Provide the (x, y) coordinate of the cell's center where the given text is located.  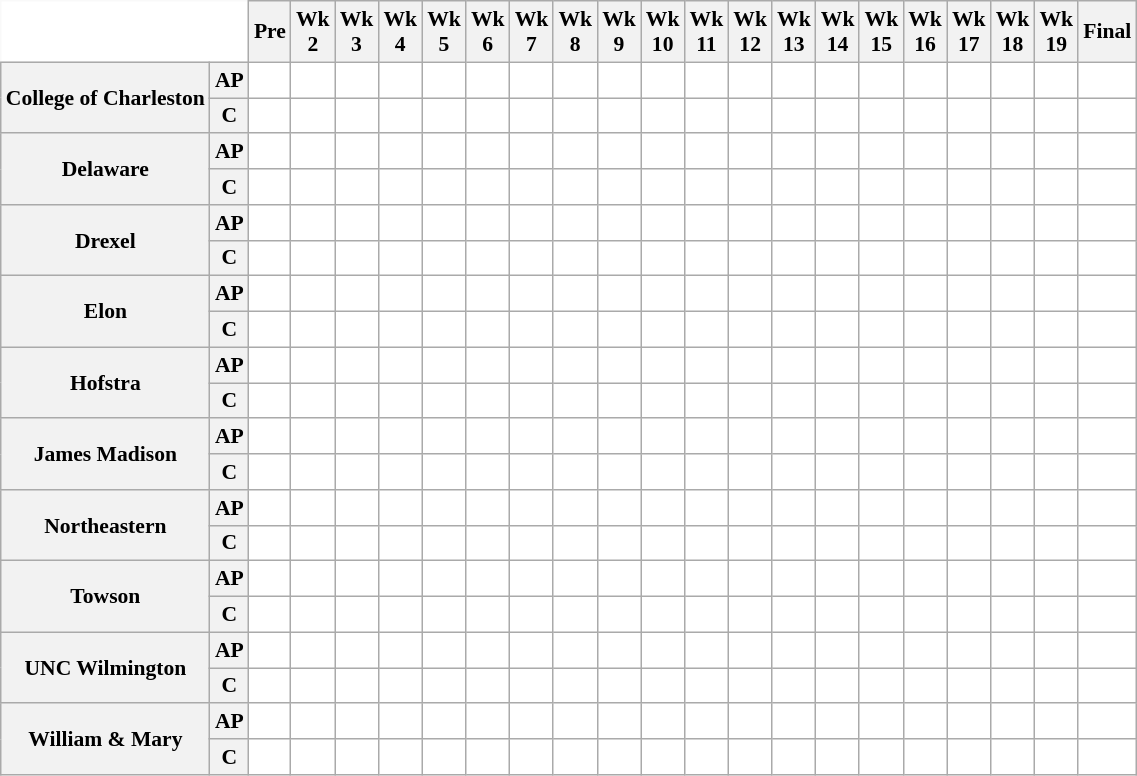
Wk3 (357, 32)
Wk10 (663, 32)
College of Charleston (106, 98)
Wk12 (750, 32)
Northeastern (106, 526)
James Madison (106, 454)
Wk14 (838, 32)
Elon (106, 312)
Wk16 (925, 32)
Hofstra (106, 382)
Wk5 (444, 32)
Wk4 (400, 32)
Wk18 (1013, 32)
Wk17 (969, 32)
Wk11 (707, 32)
Wk2 (313, 32)
Pre (270, 32)
UNC Wilmington (106, 668)
Wk15 (881, 32)
Towson (106, 596)
Wk9 (619, 32)
Wk19 (1056, 32)
Wk7 (532, 32)
Final (1107, 32)
Wk13 (794, 32)
Drexel (106, 240)
William & Mary (106, 740)
Delaware (106, 170)
Wk6 (488, 32)
Wk8 (575, 32)
